Locate the cell with the specified text and output its [x, y] center coordinate. 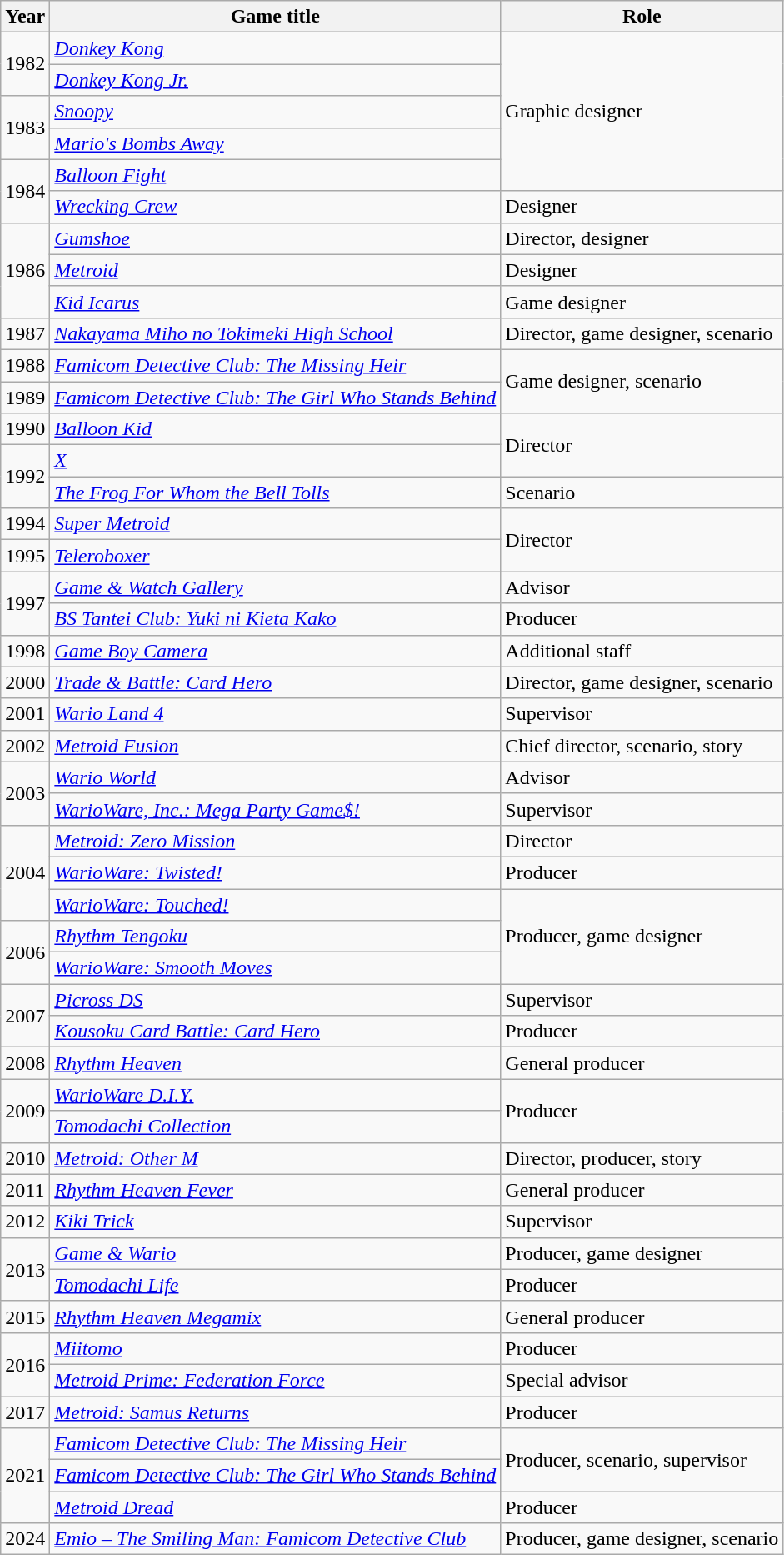
WarioWare, Inc.: Mega Party Game$! [275, 809]
1984 [25, 191]
1994 [25, 524]
Metroid Dread [275, 1507]
Game designer [642, 302]
1992 [25, 477]
Teleroboxer [275, 556]
Game designer, scenario [642, 381]
Nakayama Miho no Tokimeki High School [275, 333]
Producer, scenario, supervisor [642, 1460]
X [275, 461]
2007 [25, 1016]
Metroid Fusion [275, 746]
Game & Watch Gallery [275, 587]
1982 [25, 64]
1995 [25, 556]
Miitomo [275, 1348]
Mario's Bombs Away [275, 143]
Additional staff [642, 651]
2009 [25, 1111]
2015 [25, 1317]
Scenario [642, 492]
2004 [25, 872]
Kiki Trick [275, 1222]
The Frog For Whom the Bell Tolls [275, 492]
BS Tantei Club: Yuki ni Kieta Kako [275, 619]
Rhythm Tengoku [275, 937]
Snoopy [275, 112]
Year [25, 17]
Special advisor [642, 1380]
2024 [25, 1539]
2012 [25, 1222]
Director, producer, story [642, 1158]
1987 [25, 333]
WarioWare: Touched! [275, 904]
Metroid [275, 270]
2008 [25, 1063]
Metroid: Samus Returns [275, 1412]
Game Boy Camera [275, 651]
Director, designer [642, 238]
WarioWare: Smooth Moves [275, 968]
2017 [25, 1412]
Graphic designer [642, 112]
Kousoku Card Battle: Card Hero [275, 1032]
Role [642, 17]
2016 [25, 1364]
Super Metroid [275, 524]
1983 [25, 127]
Donkey Kong [275, 48]
1986 [25, 270]
Picross DS [275, 1000]
1997 [25, 603]
Tomodachi Collection [275, 1127]
2006 [25, 952]
WarioWare D.I.Y. [275, 1095]
2002 [25, 746]
Kid Icarus [275, 302]
2001 [25, 714]
Gumshoe [275, 238]
1989 [25, 397]
1998 [25, 651]
Game & Wario [275, 1253]
Balloon Kid [275, 429]
2013 [25, 1269]
Metroid: Other M [275, 1158]
Metroid Prime: Federation Force [275, 1380]
Game title [275, 17]
2021 [25, 1476]
2000 [25, 682]
Tomodachi Life [275, 1285]
Rhythm Heaven [275, 1063]
Metroid: Zero Mission [275, 841]
Wario Land 4 [275, 714]
Donkey Kong Jr. [275, 80]
WarioWare: Twisted! [275, 872]
2010 [25, 1158]
1988 [25, 365]
Emio – The Smiling Man: Famicom Detective Club [275, 1539]
Rhythm Heaven Fever [275, 1190]
1990 [25, 429]
Wrecking Crew [275, 207]
2011 [25, 1190]
2003 [25, 793]
Trade & Battle: Card Hero [275, 682]
Wario World [275, 777]
Chief director, scenario, story [642, 746]
Producer, game designer, scenario [642, 1539]
Balloon Fight [275, 175]
Rhythm Heaven Megamix [275, 1317]
